Pinpoint the cell where the given text exists, returning its (x, y) midpoint coordinate. 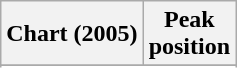
Chart (2005) (72, 34)
Peakposition (189, 34)
